Identify which cell holds the provided text, then report its (X, Y) central coordinate. 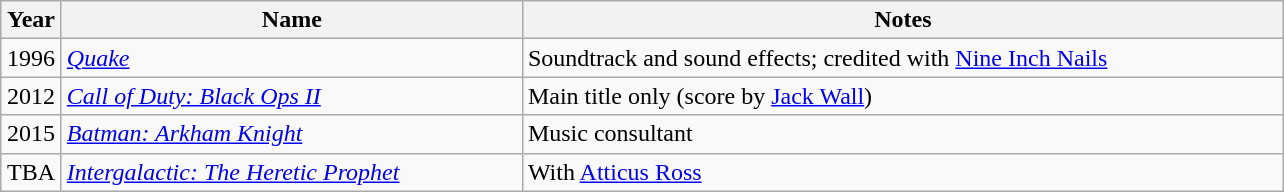
Name (292, 20)
Notes (902, 20)
Intergalactic: The Heretic Prophet (292, 172)
Soundtrack and sound effects; credited with Nine Inch Nails (902, 58)
Year (32, 20)
With Atticus Ross (902, 172)
2015 (32, 134)
Music consultant (902, 134)
Main title only (score by Jack Wall) (902, 96)
TBA (32, 172)
2012 (32, 96)
Quake (292, 58)
Call of Duty: Black Ops II (292, 96)
Batman: Arkham Knight (292, 134)
1996 (32, 58)
